Find where the given text appears and provide that cell's center as (X, Y) coordinate. 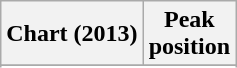
Chart (2013) (72, 34)
Peakposition (189, 34)
